Scan for the cell matching the given text and deliver its [X, Y] coordinate at center. 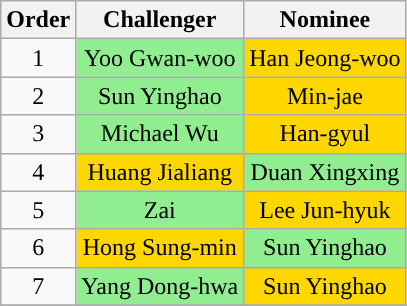
Challenger [160, 20]
Order [38, 20]
3 [38, 134]
Han Jeong-woo [325, 58]
Michael Wu [160, 134]
Duan Xingxing [325, 172]
Yoo Gwan-woo [160, 58]
Hong Sung-min [160, 248]
Lee Jun-hyuk [325, 210]
Nominee [325, 20]
6 [38, 248]
Han-gyul [325, 134]
5 [38, 210]
4 [38, 172]
Zai [160, 210]
Huang Jialiang [160, 172]
2 [38, 96]
7 [38, 286]
1 [38, 58]
Min-jae [325, 96]
Yang Dong-hwa [160, 286]
